For the text-containing cell, return its midpoint in [X, Y] coordinate format. 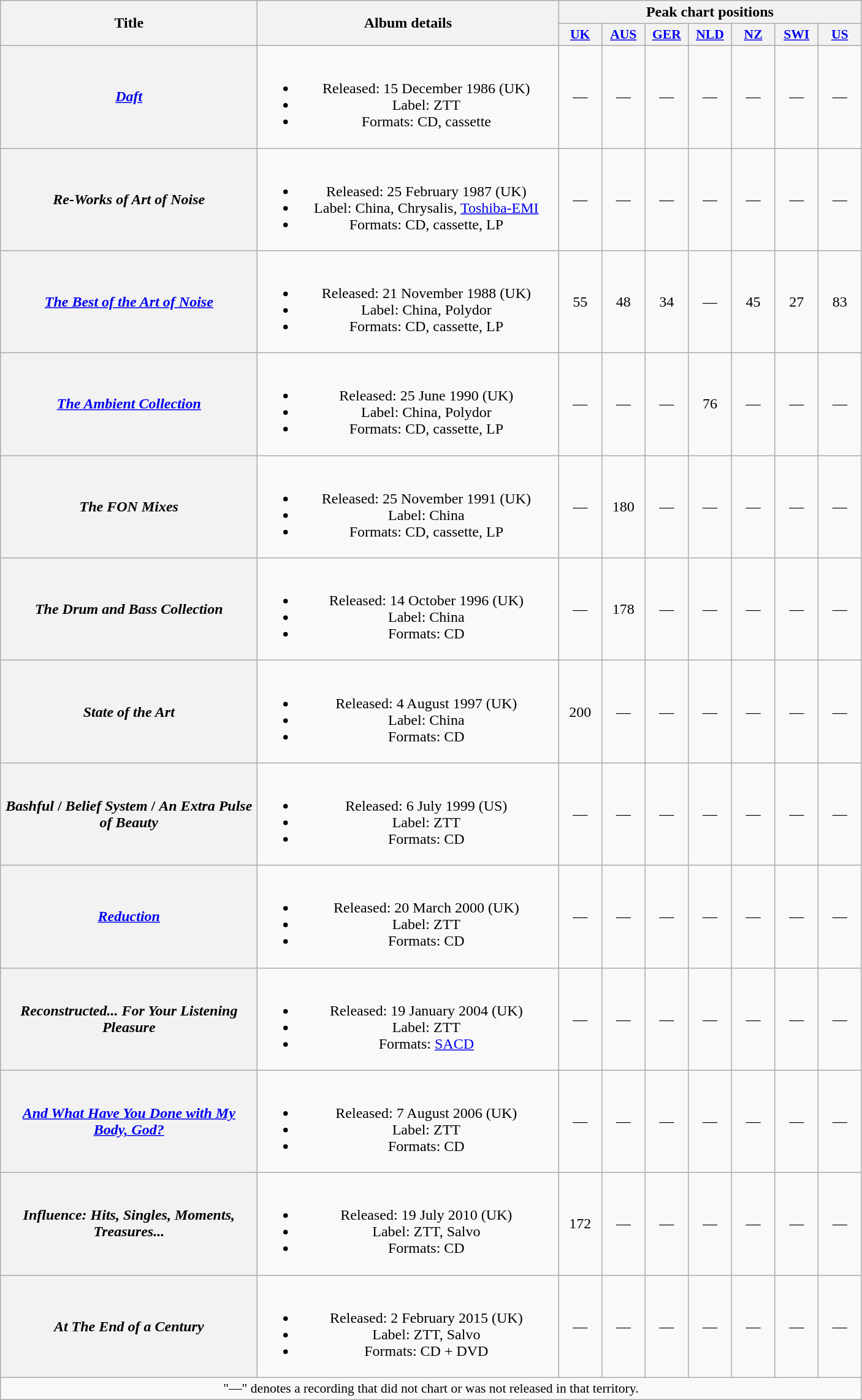
27 [797, 302]
178 [623, 610]
34 [667, 302]
US [840, 35]
180 [623, 507]
76 [710, 405]
Daft [129, 97]
48 [623, 302]
NZ [753, 35]
UK [580, 35]
AUS [623, 35]
Released: 14 October 1996 (UK)Label: ChinaFormats: CD [408, 610]
The Best of the Art of Noise [129, 302]
Peak chart positions [710, 12]
Released: 25 February 1987 (UK)Label: China, Chrysalis, Toshiba-EMIFormats: CD, cassette, LP [408, 200]
Influence: Hits, Singles, Moments, Treasures... [129, 1224]
Released: 21 November 1988 (UK)Label: China, PolydorFormats: CD, cassette, LP [408, 302]
Released: 19 July 2010 (UK)Label: ZTT, SalvoFormats: CD [408, 1224]
Re-Works of Art of Noise [129, 200]
GER [667, 35]
Released: 19 January 2004 (UK)Label: ZTTFormats: SACD [408, 1019]
200 [580, 711]
55 [580, 302]
83 [840, 302]
Album details [408, 23]
And What Have You Done with My Body, God? [129, 1121]
The Ambient Collection [129, 405]
Reduction [129, 916]
NLD [710, 35]
Released: 4 August 1997 (UK)Label: ChinaFormats: CD [408, 711]
Released: 6 July 1999 (US)Label: ZTTFormats: CD [408, 814]
Released: 25 November 1991 (UK)Label: ChinaFormats: CD, cassette, LP [408, 507]
The FON Mixes [129, 507]
Released: 20 March 2000 (UK)Label: ZTTFormats: CD [408, 916]
Title [129, 23]
Bashful / Belief System / An Extra Pulse of Beauty [129, 814]
The Drum and Bass Collection [129, 610]
State of the Art [129, 711]
45 [753, 302]
Released: 15 December 1986 (UK)Label: ZTTFormats: CD, cassette [408, 97]
SWI [797, 35]
Reconstructed... For Your Listening Pleasure [129, 1019]
Released: 2 February 2015 (UK)Label: ZTT, SalvoFormats: CD + DVD [408, 1326]
172 [580, 1224]
At The End of a Century [129, 1326]
"—" denotes a recording that did not chart or was not released in that territory. [431, 1388]
Released: 25 June 1990 (UK)Label: China, PolydorFormats: CD, cassette, LP [408, 405]
Released: 7 August 2006 (UK)Label: ZTTFormats: CD [408, 1121]
